Return (X, Y) of the center of cell containing provided text 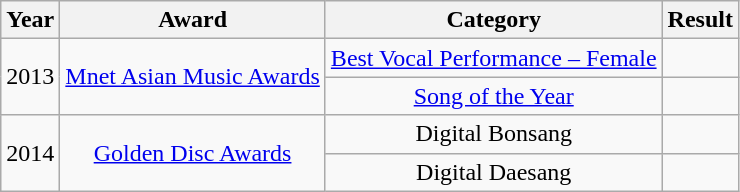
Golden Disc Awards (193, 153)
Song of the Year (494, 96)
Award (193, 20)
Best Vocal Performance – Female (494, 58)
2014 (30, 153)
2013 (30, 77)
Digital Daesang (494, 172)
Result (700, 20)
Digital Bonsang (494, 134)
Mnet Asian Music Awards (193, 77)
Category (494, 20)
Year (30, 20)
